Output the [x, y] coordinate of the center of the cell containing the given text.  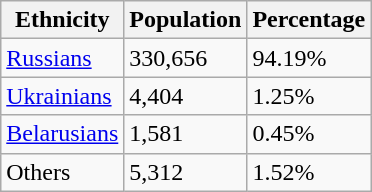
Percentage [309, 20]
94.19% [309, 58]
Ukrainians [62, 96]
Others [62, 172]
Belarusians [62, 134]
Russians [62, 58]
Ethnicity [62, 20]
0.45% [309, 134]
4,404 [186, 96]
5,312 [186, 172]
330,656 [186, 58]
1,581 [186, 134]
1.52% [309, 172]
1.25% [309, 96]
Population [186, 20]
